Search for the cell housing the specified text and yield its [x, y] center coordinate. 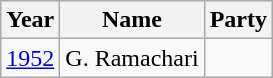
Party [238, 20]
G. Ramachari [132, 58]
1952 [30, 58]
Year [30, 20]
Name [132, 20]
